For the text-containing cell, return its midpoint in (x, y) coordinate format. 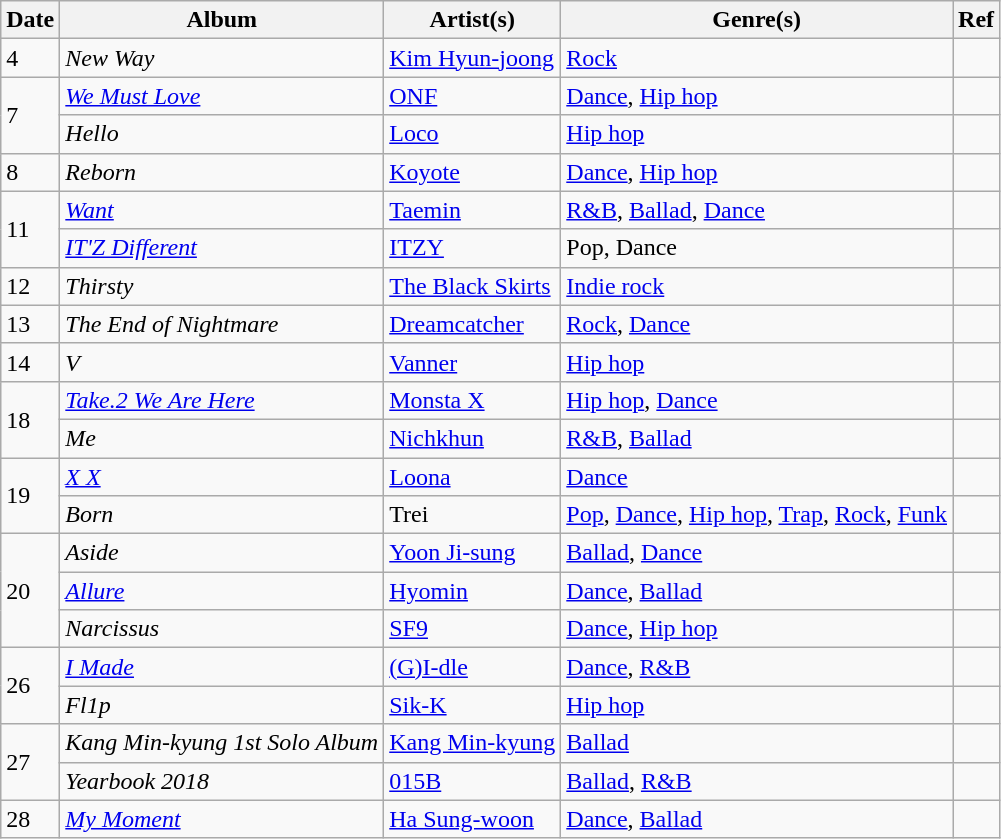
14 (30, 362)
The Black Skirts (472, 286)
We Must Love (222, 96)
11 (30, 229)
Dreamcatcher (472, 324)
V (222, 362)
Loona (472, 477)
Yearbook 2018 (222, 781)
R&B, Ballad (757, 438)
My Moment (222, 819)
20 (30, 591)
Fl1p (222, 705)
Take.2 We Are Here (222, 400)
26 (30, 686)
12 (30, 286)
(G)I-dle (472, 667)
Trei (472, 515)
The End of Nightmare (222, 324)
Monsta X (472, 400)
18 (30, 419)
4 (30, 58)
7 (30, 115)
New Way (222, 58)
Yoon Ji-sung (472, 553)
Kim Hyun-joong (472, 58)
Genre(s) (757, 20)
8 (30, 172)
Want (222, 210)
Ballad (757, 743)
Ref (976, 20)
Rock (757, 58)
Kang Min-kyung (472, 743)
Artist(s) (472, 20)
Nichkhun (472, 438)
Taemin (472, 210)
27 (30, 762)
Hello (222, 134)
I Made (222, 667)
Me (222, 438)
Ha Sung-woon (472, 819)
R&B, Ballad, Dance (757, 210)
Ballad, R&B (757, 781)
Pop, Dance, Hip hop, Trap, Rock, Funk (757, 515)
Sik-K (472, 705)
13 (30, 324)
Album (222, 20)
Narcissus (222, 629)
Hyomin (472, 591)
Indie rock (757, 286)
Pop, Dance (757, 248)
X X (222, 477)
Allure (222, 591)
Koyote (472, 172)
Born (222, 515)
19 (30, 496)
Ballad, Dance (757, 553)
Kang Min-kyung 1st Solo Album (222, 743)
015B (472, 781)
Thirsty (222, 286)
ONF (472, 96)
Dance (757, 477)
Reborn (222, 172)
SF9 (472, 629)
Vanner (472, 362)
Hip hop, Dance (757, 400)
Loco (472, 134)
ITZY (472, 248)
Aside (222, 553)
Date (30, 20)
Rock, Dance (757, 324)
28 (30, 819)
Dance, R&B (757, 667)
IT'Z Different (222, 248)
